Determine the [X, Y] coordinate at the center of the cell enclosing the given text.  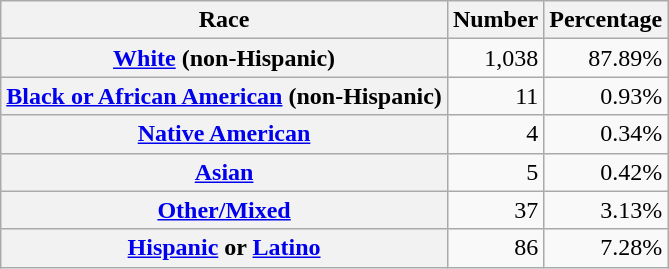
White (non-Hispanic) [224, 58]
Race [224, 20]
Native American [224, 134]
7.28% [606, 248]
Percentage [606, 20]
Other/Mixed [224, 210]
Black or African American (non-Hispanic) [224, 96]
0.42% [606, 172]
Number [495, 20]
11 [495, 96]
0.34% [606, 134]
86 [495, 248]
Asian [224, 172]
1,038 [495, 58]
37 [495, 210]
4 [495, 134]
Hispanic or Latino [224, 248]
0.93% [606, 96]
5 [495, 172]
87.89% [606, 58]
3.13% [606, 210]
